Extract the [X, Y] coordinate from the center of the cell holding the provided text.  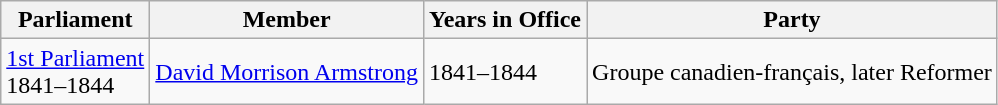
Years in Office [506, 20]
Groupe canadien-français, later Reformer [792, 72]
Member [287, 20]
1841–1844 [506, 72]
David Morrison Armstrong [287, 72]
Parliament [76, 20]
Party [792, 20]
1st Parliament1841–1844 [76, 72]
